Extract the (x, y) coordinate from the center of the cell holding the provided text.  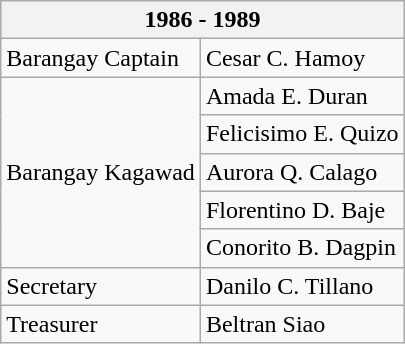
Florentino D. Baje (302, 210)
Aurora Q. Calago (302, 172)
1986 - 1989 (202, 20)
Cesar C. Hamoy (302, 58)
Danilo C. Tillano (302, 286)
Barangay Captain (101, 58)
Beltran Siao (302, 324)
Amada E. Duran (302, 96)
Conorito B. Dagpin (302, 248)
Secretary (101, 286)
Treasurer (101, 324)
Felicisimo E. Quizo (302, 134)
Barangay Kagawad (101, 172)
